Locate the cell with the specified text and output its [X, Y] center coordinate. 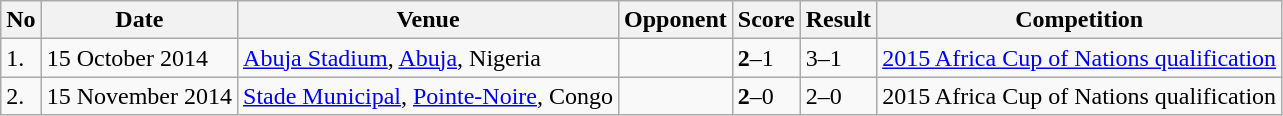
Competition [1080, 20]
15 November 2014 [139, 96]
15 October 2014 [139, 58]
2–1 [766, 58]
Venue [428, 20]
1. [21, 58]
3–1 [838, 58]
Opponent [676, 20]
2. [21, 96]
Stade Municipal, Pointe-Noire, Congo [428, 96]
Abuja Stadium, Abuja, Nigeria [428, 58]
Date [139, 20]
Result [838, 20]
Score [766, 20]
No [21, 20]
